Scan for the cell matching the given text and deliver its (x, y) coordinate at center. 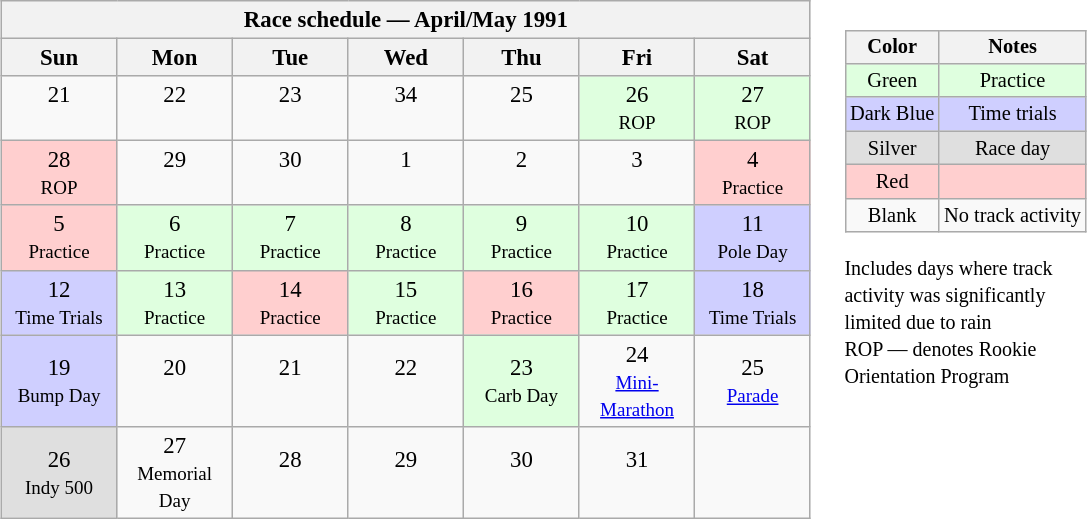
3 (637, 174)
27Memorial Day (175, 472)
Notes (1012, 47)
24Mini-Marathon (637, 381)
4Practice (753, 174)
Sun (59, 58)
Mon (175, 58)
Blank (892, 215)
12Time Trials (59, 302)
26ROP (637, 108)
Green (892, 81)
1 (406, 174)
No track activity (1012, 215)
31 (637, 472)
28 (290, 472)
27ROP (753, 108)
5Practice (59, 238)
15Practice (406, 302)
Fri (637, 58)
23Carb Day (522, 381)
Red (892, 182)
18Time Trials (753, 302)
13Practice (175, 302)
Tue (290, 58)
17Practice (637, 302)
28ROP (59, 174)
Practice (1012, 81)
11Pole Day (753, 238)
8Practice (406, 238)
Race day (1012, 148)
Thu (522, 58)
7Practice (290, 238)
23 (290, 108)
Race schedule — April/May 1991 (406, 20)
Dark Blue (892, 114)
14Practice (290, 302)
19Bump Day (59, 381)
9Practice (522, 238)
Color (892, 47)
26Indy 500 (59, 472)
6Practice (175, 238)
Sat (753, 58)
34 (406, 108)
Silver (892, 148)
25 (522, 108)
20 (175, 381)
2 (522, 174)
10Practice (637, 238)
25Parade (753, 381)
Time trials (1012, 114)
16Practice (522, 302)
Wed (406, 58)
